Return the (X, Y) coordinate for the center point of the cell that contains the specified text.  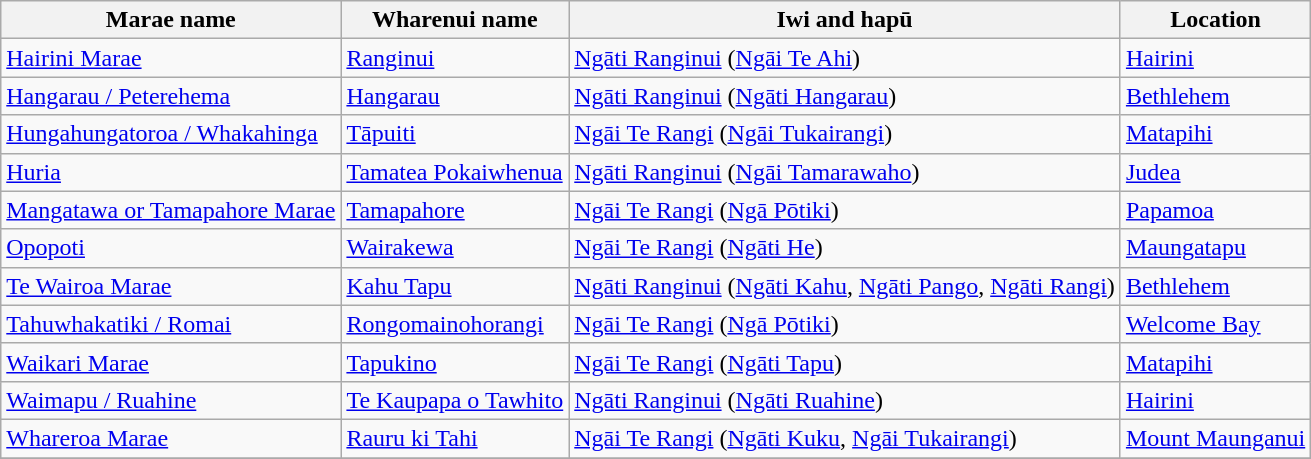
Ngāti Ranginui (Ngāti Ruahine) (845, 400)
Waikari Marae (171, 362)
Ngāi Te Rangi (Ngāti Kuku, Ngāi Tukairangi) (845, 438)
Ngāi Te Rangi (Ngāti He) (845, 248)
Hairini Marae (171, 58)
Tāpuiti (455, 134)
Rongomainohorangi (455, 324)
Kahu Tapu (455, 286)
Judea (1215, 172)
Ngāti Ranginui (Ngāi Te Ahi) (845, 58)
Hangarau (455, 96)
Ngāti Ranginui (Ngāti Kahu, Ngāti Pango, Ngāti Rangi) (845, 286)
Tahuwhakatiki / Romai (171, 324)
Marae name (171, 20)
Wharenui name (455, 20)
Welcome Bay (1215, 324)
Rauru ki Tahi (455, 438)
Tamatea Pokaiwhenua (455, 172)
Wairakewa (455, 248)
Tamapahore (455, 210)
Mount Maunganui (1215, 438)
Huria (171, 172)
Waimapu / Ruahine (171, 400)
Maungatapu (1215, 248)
Iwi and hapū (845, 20)
Ngāi Te Rangi (Ngāti Tapu) (845, 362)
Hangarau / Peterehema (171, 96)
Ngāti Ranginui (Ngāti Hangarau) (845, 96)
Opopoti (171, 248)
Te Wairoa Marae (171, 286)
Papamoa (1215, 210)
Mangatawa or Tamapahore Marae (171, 210)
Whareroa Marae (171, 438)
Ngāi Te Rangi (Ngāi Tukairangi) (845, 134)
Location (1215, 20)
Hungahungatoroa / Whakahinga (171, 134)
Tapukino (455, 362)
Te Kaupapa o Tawhito (455, 400)
Ranginui (455, 58)
Ngāti Ranginui (Ngāi Tamarawaho) (845, 172)
